Search for the cell housing the specified text and yield its [X, Y] center coordinate. 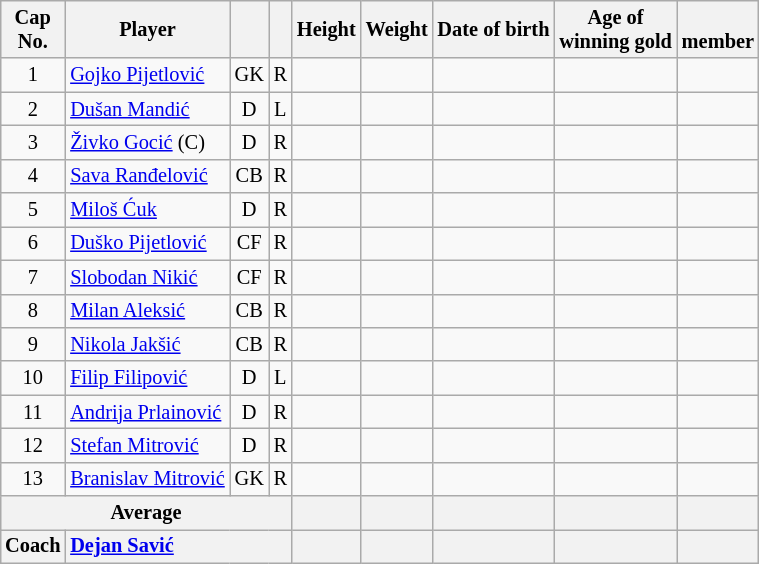
Coach [32, 546]
Dušan Mandić [147, 109]
Gojko Pijetlović [147, 75]
Branislav Mitrović [147, 479]
member [718, 29]
7 [32, 277]
2 [32, 109]
4 [32, 176]
Weight [397, 29]
12 [32, 445]
Andrija Prlainović [147, 412]
3 [32, 142]
CapNo. [32, 29]
Age ofwinning gold [615, 29]
Date of birth [494, 29]
Dejan Savić [178, 546]
Player [147, 29]
13 [32, 479]
Živko Gocić (C) [147, 142]
1 [32, 75]
6 [32, 243]
Slobodan Nikić [147, 277]
Miloš Ćuk [147, 210]
9 [32, 344]
Nikola Jakšić [147, 344]
Duško Pijetlović [147, 243]
Stefan Mitrović [147, 445]
Sava Ranđelović [147, 176]
8 [32, 311]
Average [146, 513]
5 [32, 210]
11 [32, 412]
10 [32, 378]
Filip Filipović [147, 378]
Height [326, 29]
Milan Aleksić [147, 311]
